Identify which cell holds the provided text, then report its [X, Y] central coordinate. 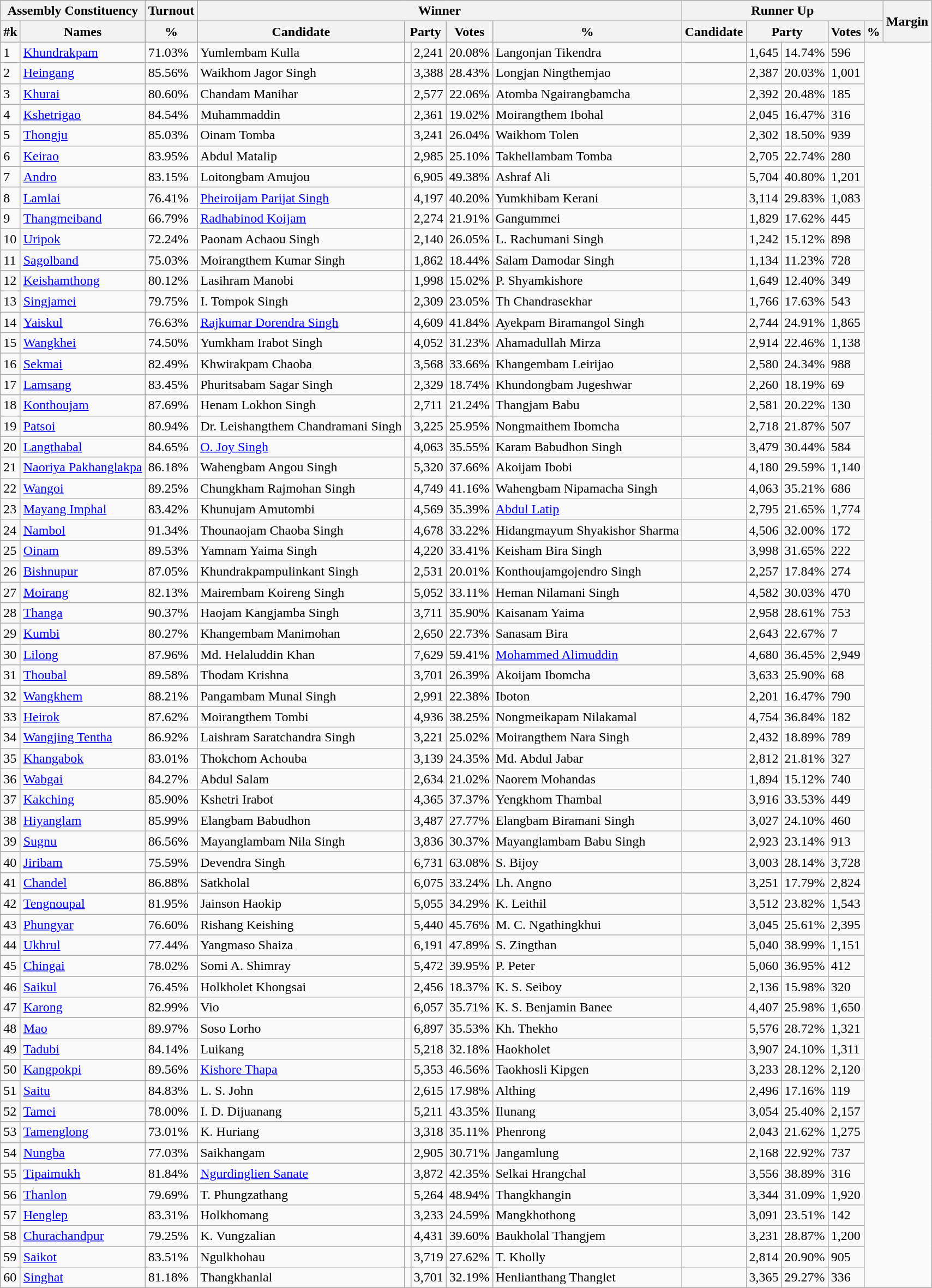
39.95% [469, 966]
Langonjan Tikendra [587, 52]
Lilong [83, 655]
Saikhangam [301, 1153]
Oinam [83, 550]
37.37% [469, 800]
2,634 [429, 779]
27.62% [469, 1256]
2,643 [763, 634]
90.37% [171, 613]
83.31% [171, 1215]
2,361 [429, 115]
22.73% [469, 634]
3,719 [429, 1256]
2,577 [429, 94]
Moirang [83, 592]
36.45% [805, 655]
K. Huriang [301, 1132]
42.35% [469, 1173]
31.65% [805, 550]
Keisham Bira Singh [587, 550]
85.90% [171, 800]
Mayang Imphal [83, 509]
Wangjing Tentha [83, 738]
3,711 [429, 613]
1,650 [846, 1008]
25.98% [805, 1008]
2,045 [763, 115]
Devendra Singh [301, 862]
Henlianthang Thanglet [587, 1278]
Gangummei [587, 218]
274 [846, 571]
21.62% [805, 1132]
38.99% [805, 945]
Dr. Leishangthem Chandramani Singh [301, 426]
51 [10, 1091]
30.71% [469, 1153]
1,766 [763, 302]
20 [10, 447]
6,075 [429, 883]
80.12% [171, 281]
21.81% [805, 758]
66.79% [171, 218]
Mayanglambam Nila Singh [301, 841]
3,221 [429, 738]
Abdul Latip [587, 509]
142 [846, 1215]
Thangkhangin [587, 1194]
2,241 [429, 52]
320 [846, 987]
35 [10, 758]
87.62% [171, 717]
4,197 [429, 197]
15.98% [805, 987]
31.09% [805, 1194]
3,251 [763, 883]
789 [846, 738]
K. Vungzalian [301, 1236]
Khangembam Manimohan [301, 634]
81.18% [171, 1278]
5,055 [429, 903]
470 [846, 592]
Paonam Achaou Singh [301, 239]
17.98% [469, 1091]
20.08% [469, 52]
28.43% [469, 73]
5,320 [429, 468]
32.00% [805, 530]
L. S. John [301, 1091]
28.14% [805, 862]
83.51% [171, 1256]
Haojam Kangjamba Singh [301, 613]
Kh. Thekho [587, 1028]
5,353 [429, 1070]
Thangkhanlal [301, 1278]
4,609 [429, 322]
6,731 [429, 862]
3,365 [763, 1278]
Langthabal [83, 447]
Karam Babudhon Singh [587, 447]
7,629 [429, 655]
3,487 [429, 820]
Thanga [83, 613]
Assembly Constituency [73, 11]
83.15% [171, 177]
Heingang [83, 73]
22.46% [805, 343]
Turnout [171, 11]
28 [10, 613]
Sagolband [83, 260]
Baukholal Thangjem [587, 1236]
52 [10, 1111]
222 [846, 550]
17 [10, 385]
15 [10, 343]
2,302 [763, 135]
Abdul Matalip [301, 156]
Yumkham Irabot Singh [301, 343]
84.65% [171, 447]
21 [10, 468]
Haokholet [587, 1049]
2,329 [429, 385]
54 [10, 1153]
Nongmeikapam Nilakamal [587, 717]
Md. Abdul Jabar [587, 758]
790 [846, 696]
46.56% [469, 1070]
939 [846, 135]
3,568 [429, 364]
Chandel [83, 883]
Radhabinod Koijam [301, 218]
Thanlon [83, 1194]
Uripok [83, 239]
2,923 [763, 841]
1,543 [846, 903]
Khundongbam Jugeshwar [587, 385]
4,365 [429, 800]
2,580 [763, 364]
1,649 [763, 281]
79.75% [171, 302]
45 [10, 966]
Soso Lorho [301, 1028]
5,440 [429, 925]
Tipaimukh [83, 1173]
Chungkham Rajmohan Singh [301, 488]
Thongju [83, 135]
76.41% [171, 197]
1,311 [846, 1049]
32 [10, 696]
Somi A. Shimray [301, 966]
6,897 [429, 1028]
Taokhosli Kipgen [587, 1070]
Mao [83, 1028]
I. D. Dijuanang [301, 1111]
740 [846, 779]
3,344 [763, 1194]
19.02% [469, 115]
Konthoujam [83, 405]
49.38% [469, 177]
53 [10, 1132]
86.56% [171, 841]
10 [10, 239]
Ashraf Ali [587, 177]
38 [10, 820]
Rishang Keishing [301, 925]
O. Joy Singh [301, 447]
14.74% [805, 52]
4,749 [429, 488]
25.02% [469, 738]
43 [10, 925]
327 [846, 758]
38.25% [469, 717]
Wahengbam Angou Singh [301, 468]
1,140 [846, 468]
2,260 [763, 385]
21.65% [805, 509]
Mairembam Koireng Singh [301, 592]
Ayekpam Biramangol Singh [587, 322]
Jangamlung [587, 1153]
4,506 [763, 530]
Salam Damodar Singh [587, 260]
Andro [83, 177]
1,774 [846, 509]
2,309 [429, 302]
Waikhom Jagor Singh [301, 73]
Akoijam Ibomcha [587, 675]
26 [10, 571]
Heman Nilamani Singh [587, 592]
4,407 [763, 1008]
46 [10, 987]
P. Peter [587, 966]
3,998 [763, 550]
83.95% [171, 156]
Keirao [83, 156]
33 [10, 717]
2,140 [429, 239]
25.40% [805, 1111]
24.34% [805, 364]
3,139 [429, 758]
753 [846, 613]
Ukhrul [83, 945]
26.39% [469, 675]
Longjan Ningthemjao [587, 73]
9 [10, 218]
47.89% [469, 945]
1,829 [763, 218]
Ilunang [587, 1111]
30 [10, 655]
42 [10, 903]
11.23% [805, 260]
21.02% [469, 779]
2,914 [763, 343]
449 [846, 800]
2,985 [429, 156]
37.66% [469, 468]
84.83% [171, 1091]
68 [846, 675]
T. Phungzathang [301, 1194]
43.35% [469, 1111]
33.11% [469, 592]
2,157 [846, 1111]
4,180 [763, 468]
82.13% [171, 592]
16 [10, 364]
Patsoi [83, 426]
2,120 [846, 1070]
Khangembam Leirijao [587, 364]
Waikhom Tolen [587, 135]
24.91% [805, 322]
33.41% [469, 550]
17.79% [805, 883]
Atomba Ngairangbamcha [587, 94]
T. Kholly [587, 1256]
3,045 [763, 925]
33.22% [469, 530]
Pangambam Munal Singh [301, 696]
Tamei [83, 1111]
18.19% [805, 385]
19 [10, 426]
27.77% [469, 820]
Rajkumar Dorendra Singh [301, 322]
1,001 [846, 73]
K. S. Benjamin Banee [587, 1008]
47 [10, 1008]
Lamsang [83, 385]
80.27% [171, 634]
1,138 [846, 343]
119 [846, 1091]
Naorem Mohandas [587, 779]
Yumlembam Kulla [301, 52]
Elangbam Babudhon [301, 820]
596 [846, 52]
2,949 [846, 655]
59 [10, 1256]
130 [846, 405]
12 [10, 281]
Khunujam Amutombi [301, 509]
3,916 [763, 800]
Ahamadullah Mirza [587, 343]
5,211 [429, 1111]
Kumbi [83, 634]
23.05% [469, 302]
K. Leithil [587, 903]
Sanasam Bira [587, 634]
Thoubal [83, 675]
25 [10, 550]
Phungyar [83, 925]
Wangkhem [83, 696]
Jiribam [83, 862]
Singjamei [83, 302]
20.03% [805, 73]
25.90% [805, 675]
1,242 [763, 239]
84.27% [171, 779]
35.71% [469, 1008]
5,060 [763, 966]
Wahengbam Nipamacha Singh [587, 488]
2,905 [429, 1153]
48 [10, 1028]
78.00% [171, 1111]
25.61% [805, 925]
83.01% [171, 758]
21.91% [469, 218]
2,615 [429, 1091]
336 [846, 1278]
78.02% [171, 966]
2,274 [429, 218]
2,043 [763, 1132]
Tengnoupal [83, 903]
Khwirakpam Chaoba [301, 364]
31.23% [469, 343]
23.82% [805, 903]
Henglep [83, 1215]
Moirangthem Nara Singh [587, 738]
45.76% [469, 925]
3,388 [429, 73]
Phuritsabam Sagar Singh [301, 385]
3,633 [763, 675]
30.03% [805, 592]
Jainson Haokip [301, 903]
445 [846, 218]
33.66% [469, 364]
86.92% [171, 738]
35.11% [469, 1132]
Yaiskul [83, 322]
73.01% [171, 1132]
3,479 [763, 447]
39.60% [469, 1236]
63.08% [469, 862]
4,936 [429, 717]
3,318 [429, 1132]
Nungba [83, 1153]
349 [846, 281]
89.56% [171, 1070]
87.05% [171, 571]
55 [10, 1173]
I. Tompok Singh [301, 302]
Lh. Angno [587, 883]
89.58% [171, 675]
17.84% [805, 571]
Karong [83, 1008]
18.50% [805, 135]
182 [846, 717]
2,168 [763, 1153]
35.53% [469, 1028]
5,040 [763, 945]
Khundrakpam [83, 52]
Wangoi [83, 488]
5,264 [429, 1194]
2,744 [763, 322]
185 [846, 94]
89.97% [171, 1028]
50 [10, 1070]
3,556 [763, 1173]
28.87% [805, 1236]
3,241 [429, 135]
21.24% [469, 405]
6,905 [429, 177]
Pheiroijam Parijat Singh [301, 197]
1 [10, 52]
2,432 [763, 738]
27 [10, 592]
41 [10, 883]
460 [846, 820]
6,191 [429, 945]
K. S. Seiboy [587, 987]
5,472 [429, 966]
22.06% [469, 94]
Luikang [301, 1049]
72.24% [171, 239]
40.20% [469, 197]
22.74% [805, 156]
44 [10, 945]
30.37% [469, 841]
2,958 [763, 613]
1,200 [846, 1236]
76.45% [171, 987]
3,054 [763, 1111]
12.40% [805, 281]
31 [10, 675]
280 [846, 156]
1,865 [846, 322]
87.69% [171, 405]
2,814 [763, 1256]
Winner [440, 11]
686 [846, 488]
Holkhomang [301, 1215]
S. Zingthan [587, 945]
49 [10, 1049]
6,057 [429, 1008]
Hidangmayum Shyakishor Sharma [587, 530]
P. Shyamkishore [587, 281]
Khurai [83, 94]
22.38% [469, 696]
4,582 [763, 592]
20.01% [469, 571]
89.53% [171, 550]
22.67% [805, 634]
Loitongbam Amujou [301, 177]
75.03% [171, 260]
2,650 [429, 634]
Moirangthem Tombi [301, 717]
Elangbam Biramani Singh [587, 820]
Names [83, 32]
4 [10, 115]
Naoriya Pakhanglakpa [83, 468]
36.95% [805, 966]
29.27% [805, 1278]
18.89% [805, 738]
29.59% [805, 468]
Moirangthem Kumar Singh [301, 260]
Iboton [587, 696]
2,705 [763, 156]
85.99% [171, 820]
39 [10, 841]
20.90% [805, 1256]
4,052 [429, 343]
6 [10, 156]
Chandam Manihar [301, 94]
3,091 [763, 1215]
83.42% [171, 509]
172 [846, 530]
81.95% [171, 903]
Sekmai [83, 364]
24.35% [469, 758]
22 [10, 488]
20.22% [805, 405]
3 [10, 94]
74.50% [171, 343]
1,998 [429, 281]
24 [10, 530]
14 [10, 322]
18.44% [469, 260]
2,456 [429, 987]
Althing [587, 1091]
5,704 [763, 177]
2,795 [763, 509]
71.03% [171, 52]
41.16% [469, 488]
79.25% [171, 1236]
20.48% [805, 94]
69 [846, 385]
89.25% [171, 488]
Mangkhothong [587, 1215]
82.99% [171, 1008]
543 [846, 302]
3,114 [763, 197]
Tadubi [83, 1049]
1,201 [846, 177]
35.55% [469, 447]
Keishamthong [83, 281]
28.72% [805, 1028]
1,920 [846, 1194]
2,136 [763, 987]
2,201 [763, 696]
Bishnupur [83, 571]
2,718 [763, 426]
Churachandpur [83, 1236]
84.14% [171, 1049]
17.63% [805, 302]
905 [846, 1256]
75.59% [171, 862]
77.03% [171, 1153]
22.92% [805, 1153]
Wangkhei [83, 343]
Mohammed Alimuddin [587, 655]
4,678 [429, 530]
23.51% [805, 1215]
Wabgai [83, 779]
Takhellambam Tomba [587, 156]
36.84% [805, 717]
Mayanglambam Babu Singh [587, 841]
23 [10, 509]
Satkholal [301, 883]
Margin [907, 21]
11 [10, 260]
13 [10, 302]
Ngurdinglien Sanate [301, 1173]
Thounaojam Chaoba Singh [301, 530]
Hiyanglam [83, 820]
18.37% [469, 987]
2,257 [763, 571]
81.84% [171, 1173]
2,496 [763, 1091]
58 [10, 1236]
15.02% [469, 281]
Yamnam Yaima Singh [301, 550]
26.05% [469, 239]
2,392 [763, 94]
Ngulkhohau [301, 1256]
Konthoujamgojendro Singh [587, 571]
85.56% [171, 73]
30.44% [805, 447]
48.94% [469, 1194]
Henam Lokhon Singh [301, 405]
737 [846, 1153]
86.88% [171, 883]
Holkholet Khongsai [301, 987]
57 [10, 1215]
25.95% [469, 426]
913 [846, 841]
584 [846, 447]
Saitu [83, 1091]
Kishore Thapa [301, 1070]
25.10% [469, 156]
17.62% [805, 218]
Runner Up [782, 11]
#k [10, 32]
80.60% [171, 94]
21.87% [805, 426]
24.59% [469, 1215]
34 [10, 738]
35.21% [805, 488]
4,680 [763, 655]
29.83% [805, 197]
1,275 [846, 1132]
91.34% [171, 530]
87.96% [171, 655]
35.39% [469, 509]
88.21% [171, 696]
79.69% [171, 1194]
Moirangthem Ibohal [587, 115]
18.74% [469, 385]
76.60% [171, 925]
28.12% [805, 1070]
Kakching [83, 800]
2,531 [429, 571]
Lasihram Manobi [301, 281]
Yengkhom Thambal [587, 800]
36 [10, 779]
Akoijam Ibobi [587, 468]
3,027 [763, 820]
4,431 [429, 1236]
412 [846, 966]
3,836 [429, 841]
Singhat [83, 1278]
Kshetri Irabot [301, 800]
988 [846, 364]
4,754 [763, 717]
3,231 [763, 1236]
898 [846, 239]
83.45% [171, 385]
3,225 [429, 426]
38.89% [805, 1173]
4,569 [429, 509]
35.90% [469, 613]
Phenrong [587, 1132]
2,395 [846, 925]
23.14% [805, 841]
32.19% [469, 1278]
86.18% [171, 468]
S. Bijoy [587, 862]
1,645 [763, 52]
M. C. Ngathingkhui [587, 925]
2,991 [429, 696]
77.44% [171, 945]
60 [10, 1278]
56 [10, 1194]
Th Chandrasekhar [587, 302]
82.49% [171, 364]
Khundrakpampulinkant Singh [301, 571]
8 [10, 197]
Lamlai [83, 197]
L. Rachumani Singh [587, 239]
Chingai [83, 966]
29 [10, 634]
41.84% [469, 322]
17.16% [805, 1091]
Selkai Hrangchal [587, 1173]
Kaisanam Yaima [587, 613]
2,812 [763, 758]
Nongmaithem Ibomcha [587, 426]
Kangpokpi [83, 1070]
40 [10, 862]
Thodam Krishna [301, 675]
59.41% [469, 655]
40.80% [805, 177]
1,862 [429, 260]
18 [10, 405]
Oinam Tomba [301, 135]
2,387 [763, 73]
3,728 [846, 862]
Thokchom Achouba [301, 758]
Vio [301, 1008]
28.61% [805, 613]
Nambol [83, 530]
84.54% [171, 115]
Thangmeiband [83, 218]
4,220 [429, 550]
26.04% [469, 135]
Saikot [83, 1256]
5 [10, 135]
2,824 [846, 883]
728 [846, 260]
3,872 [429, 1173]
76.63% [171, 322]
Md. Helaluddin Khan [301, 655]
33.53% [805, 800]
Yangmaso Shaiza [301, 945]
Tamenglong [83, 1132]
3,907 [763, 1049]
1,151 [846, 945]
33.24% [469, 883]
2 [10, 73]
3,512 [763, 903]
2,581 [763, 405]
5,218 [429, 1049]
34.29% [469, 903]
5,576 [763, 1028]
Muhammaddin [301, 115]
3,003 [763, 862]
5,052 [429, 592]
Heirok [83, 717]
2,711 [429, 405]
Saikul [83, 987]
Yumkhibam Kerani [587, 197]
Thangjam Babu [587, 405]
Sugnu [83, 841]
507 [846, 426]
Laishram Saratchandra Singh [301, 738]
80.94% [171, 426]
85.03% [171, 135]
Khangabok [83, 758]
37 [10, 800]
1,894 [763, 779]
1,321 [846, 1028]
Abdul Salam [301, 779]
Kshetrigao [83, 115]
1,083 [846, 197]
32.18% [469, 1049]
1,134 [763, 260]
